Locate the cell with the specified text and output its (X, Y) center coordinate. 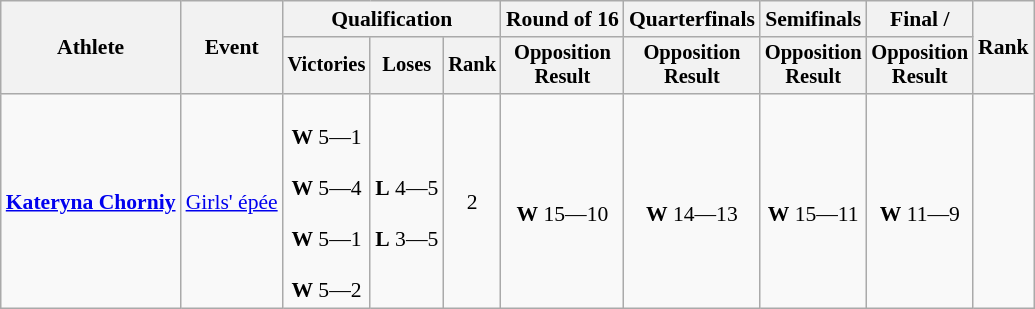
Kateryna Chorniy (91, 201)
W 11—9 (920, 201)
2 (472, 201)
Event (232, 48)
Loses (406, 66)
W 5—1W 5—4W 5—1W 5—2 (327, 201)
Victories (327, 66)
Final / (920, 19)
Athlete (91, 48)
Semifinals (814, 19)
Girls' épée (232, 201)
W 14—13 (692, 201)
Qualification (392, 19)
L 4—5L 3—5 (406, 201)
W 15—10 (562, 201)
Round of 16 (562, 19)
Quarterfinals (692, 19)
W 15—11 (814, 201)
